Locate the cell with the specified text and output its (X, Y) center coordinate. 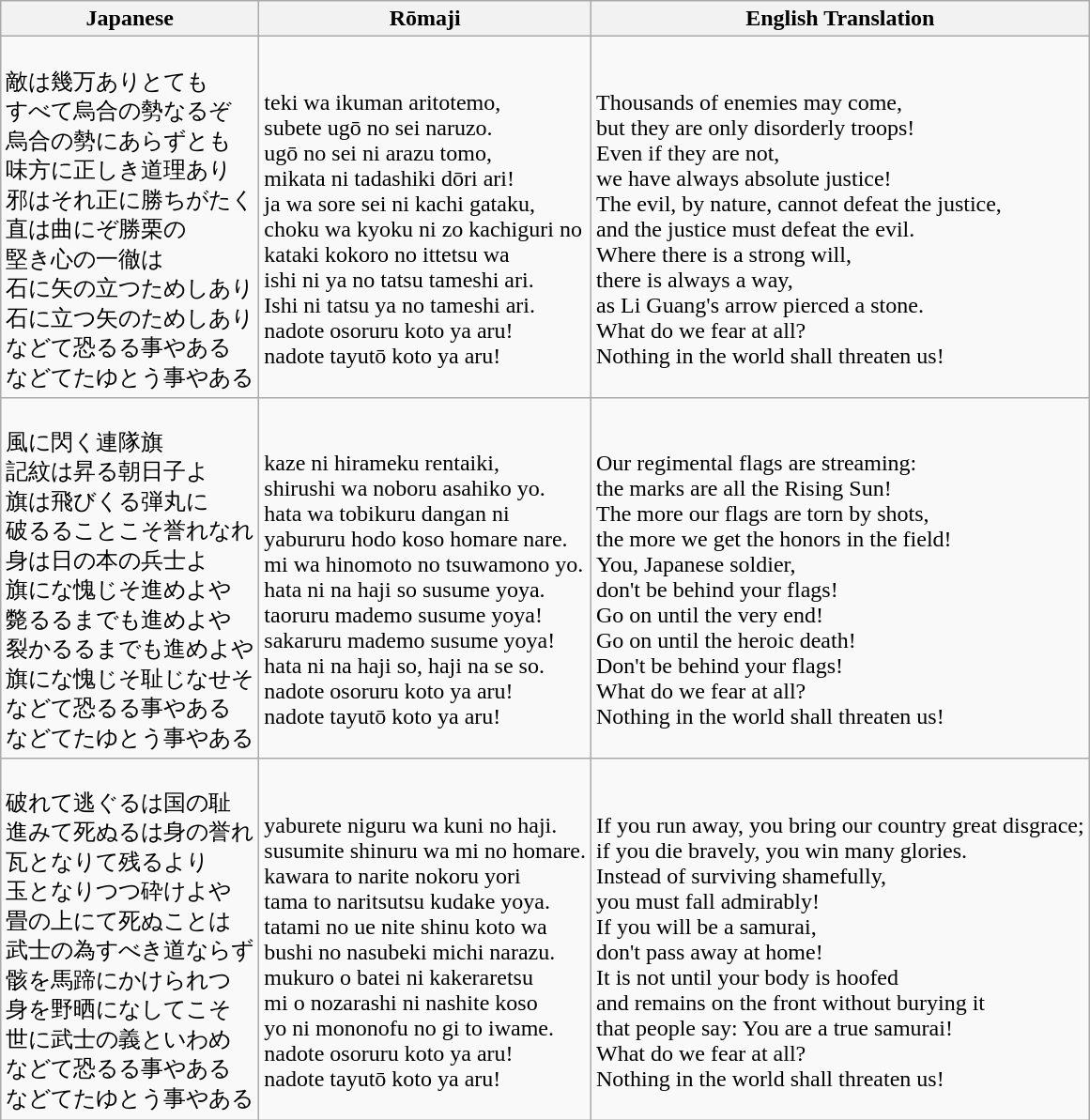
Rōmaji (425, 19)
破れて逃ぐるは国の耻進みて死ぬるは身の誉れ瓦となりて残るより玉となりつつ砕けよや畳の上にて死ぬことは武士の為すべき道ならず骸を馬蹄にかけられつ身を野晒になしてこそ世に武士の義といわめなどて恐るる事やあるなどてたゆとう事やある (130, 939)
English Translation (841, 19)
Japanese (130, 19)
敵は幾万ありとてもすべて烏合の勢なるぞ烏合の勢にあらずとも味方に正しき道理あり邪はそれ正に勝ちがたく直は曲にぞ勝栗の堅き心の一徹は石に矢の立つためしあり石に立つ矢のためしありなどて恐るる事やあるなどてたゆとう事やある (130, 218)
風に閃く連隊旗記紋は昇る朝日子よ旗は飛びくる弾丸に破るることこそ誉れなれ身は日の本の兵士よ旗にな愧じそ進めよや斃るるまでも進めよや裂かるるまでも進めよや旗にな愧じそ耻じなせそなどて恐るる事やあるなどてたゆとう事やある (130, 578)
